Provide the (x, y) coordinate of the cell's center where the given text is located.  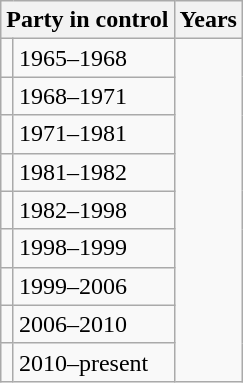
1999–2006 (94, 286)
1998–1999 (94, 248)
Years (208, 20)
2010–present (94, 362)
1965–1968 (94, 58)
Party in control (88, 20)
1982–1998 (94, 210)
1981–1982 (94, 172)
2006–2010 (94, 324)
1968–1971 (94, 96)
1971–1981 (94, 134)
